For the text-containing cell, return its midpoint in [x, y] coordinate format. 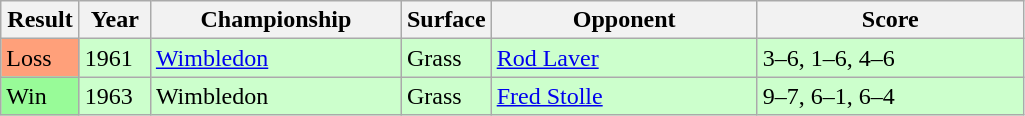
Championship [276, 20]
Result [40, 20]
3–6, 1–6, 4–6 [890, 58]
1963 [114, 96]
Win [40, 96]
1961 [114, 58]
Rod Laver [624, 58]
Opponent [624, 20]
Fred Stolle [624, 96]
9–7, 6–1, 6–4 [890, 96]
Year [114, 20]
Score [890, 20]
Loss [40, 58]
Surface [446, 20]
